From the cell containing the given text, extract its center point as (x, y) coordinate. 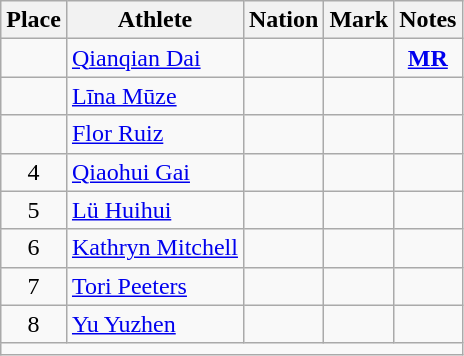
Place (34, 20)
Qiaohui Gai (154, 172)
Flor Ruiz (154, 134)
Līna Mūze (154, 96)
Tori Peeters (154, 286)
Kathryn Mitchell (154, 248)
Lü Huihui (154, 210)
4 (34, 172)
Athlete (154, 20)
Mark (359, 20)
8 (34, 324)
7 (34, 286)
5 (34, 210)
Qianqian Dai (154, 58)
Nation (283, 20)
Yu Yuzhen (154, 324)
MR (428, 58)
Notes (428, 20)
6 (34, 248)
